Return (x, y) of the center of cell containing provided text 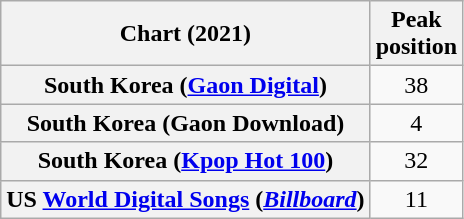
Chart (2021) (186, 34)
South Korea (Gaon Download) (186, 123)
South Korea (Gaon Digital) (186, 85)
32 (416, 161)
38 (416, 85)
4 (416, 123)
11 (416, 199)
US World Digital Songs (Billboard) (186, 199)
South Korea (Kpop Hot 100) (186, 161)
Peakposition (416, 34)
